Locate the cell with the specified text and output its (X, Y) center coordinate. 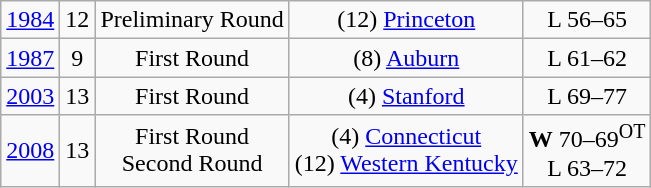
1987 (30, 58)
1984 (30, 20)
9 (78, 58)
(8) Auburn (406, 58)
12 (78, 20)
L 61–62 (587, 58)
First RoundSecond Round (192, 151)
(4) Stanford (406, 96)
Preliminary Round (192, 20)
L 56–65 (587, 20)
2008 (30, 151)
(4) Connecticut(12) Western Kentucky (406, 151)
L 69–77 (587, 96)
2003 (30, 96)
W 70–69OTL 63–72 (587, 151)
(12) Princeton (406, 20)
